Capture the cell that displays the provided text and extract its (x, y) central coordinate. 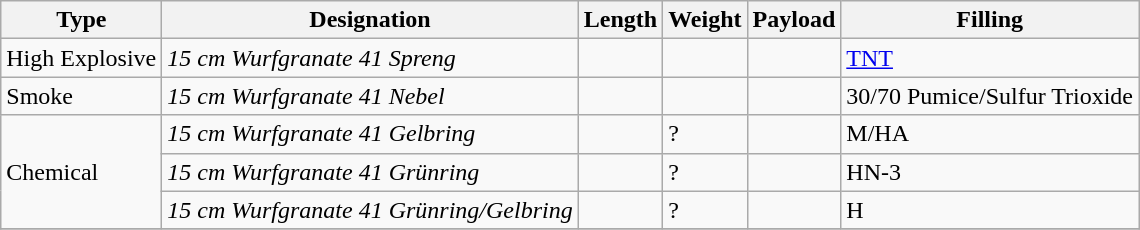
Designation (370, 20)
15 cm Wurfgranate 41 Grünring/Gelbring (370, 210)
15 cm Wurfgranate 41 Spreng (370, 58)
Weight (705, 20)
H (990, 210)
TNT (990, 58)
15 cm Wurfgranate 41 Grünring (370, 172)
High Explosive (82, 58)
15 cm Wurfgranate 41 Gelbring (370, 134)
30/70 Pumice/Sulfur Trioxide (990, 96)
Chemical (82, 172)
Payload (794, 20)
Type (82, 20)
M/HA (990, 134)
15 cm Wurfgranate 41 Nebel (370, 96)
HN-3 (990, 172)
Filling (990, 20)
Smoke (82, 96)
Length (620, 20)
